Output the [x, y] coordinate of the center of the cell containing the given text.  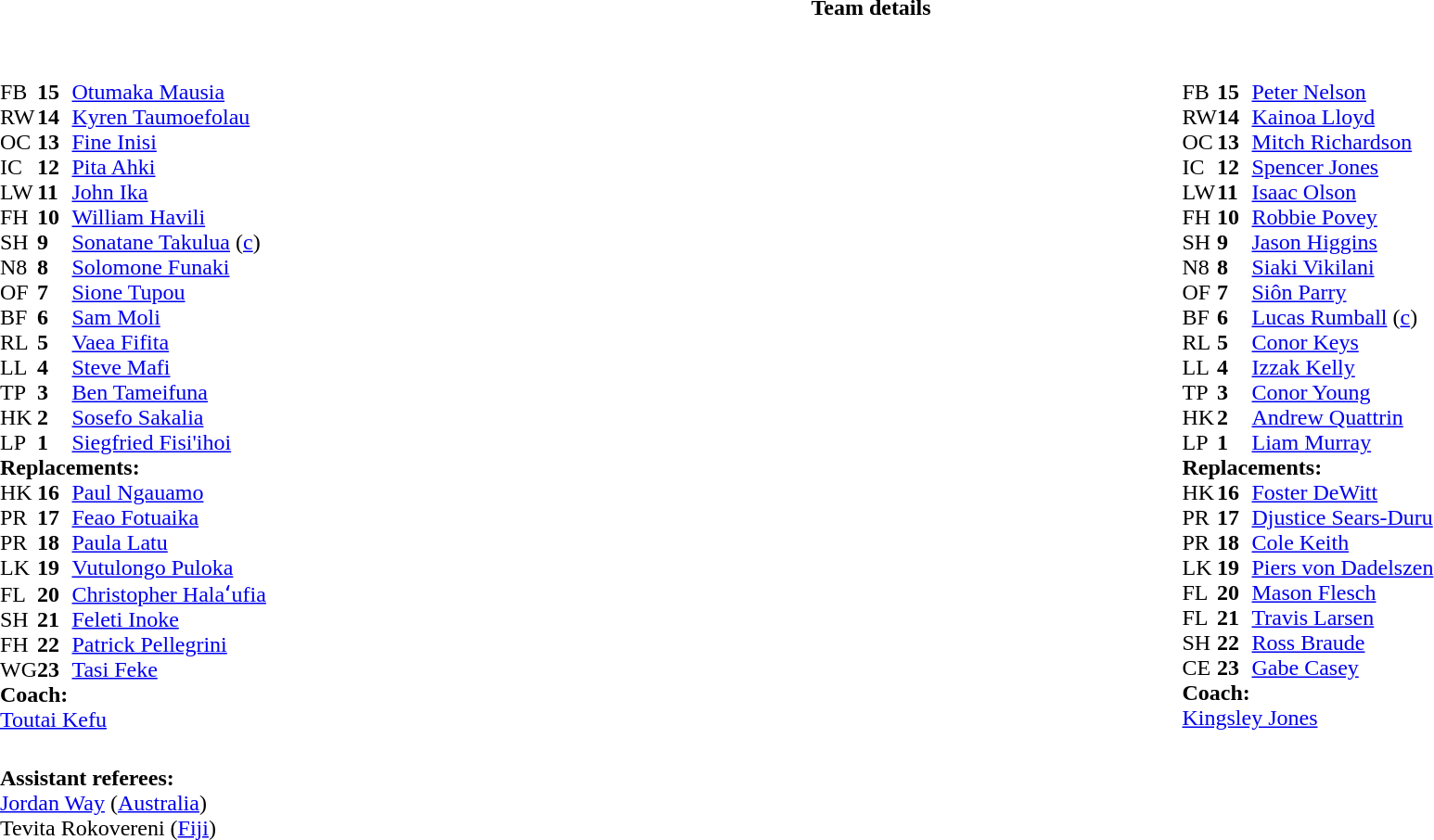
Izzak Kelly [1343, 367]
Sonatane Takulua (c) [169, 243]
Steve Mafi [169, 367]
Sam Moli [169, 317]
Liam Murray [1343, 443]
Christopher Halaʻufia [169, 593]
Paul Ngauamo [169, 493]
Djustice Sears-Duru [1343, 517]
Gabe Casey [1343, 668]
WG [19, 669]
CE [1200, 668]
Tasi Feke [169, 669]
Spencer Jones [1343, 167]
Kyren Taumoefolau [169, 117]
Toutai Kefu [134, 719]
Solomone Funaki [169, 267]
Otumaka Mausia [169, 93]
Andrew Quattrin [1343, 417]
Patrick Pellegrini [169, 645]
Robbie Povey [1343, 217]
Foster DeWitt [1343, 493]
Kainoa Lloyd [1343, 117]
Vaea Fifita [169, 343]
Kingsley Jones [1308, 718]
Mitch Richardson [1343, 143]
William Havili [169, 217]
Lucas Rumball (c) [1343, 317]
Ross Braude [1343, 643]
Sosefo Sakalia [169, 417]
Feleti Inoke [169, 619]
Siaki Vikilani [1343, 267]
Pita Ahki [169, 167]
Travis Larsen [1343, 617]
Feao Fotuaika [169, 517]
Piers von Dadelszen [1343, 567]
Siegfried Fisi'ihoi [169, 443]
Paula Latu [169, 543]
Jason Higgins [1343, 243]
Siôn Parry [1343, 293]
Vutulongo Puloka [169, 567]
Conor Keys [1343, 343]
Fine Inisi [169, 143]
Sione Tupou [169, 293]
Ben Tameifuna [169, 393]
Cole Keith [1343, 543]
Mason Flesch [1343, 593]
Peter Nelson [1343, 93]
John Ika [169, 193]
Isaac Olson [1343, 193]
Conor Young [1343, 393]
